Detect which cell encompasses the target text, then output its (X, Y) center coordinate. 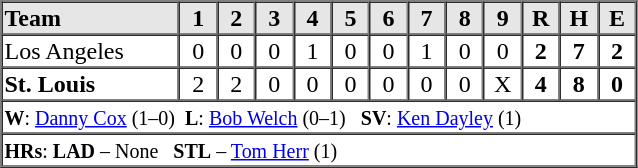
E (617, 18)
HRs: LAD – None STL – Tom Herr (1) (319, 150)
5 (350, 18)
6 (388, 18)
X (503, 84)
3 (274, 18)
Los Angeles (91, 50)
St. Louis (91, 84)
H (579, 18)
9 (503, 18)
R (541, 18)
W: Danny Cox (1–0) L: Bob Welch (0–1) SV: Ken Dayley (1) (319, 116)
Team (91, 18)
